Locate the cell with the specified text and output its [x, y] center coordinate. 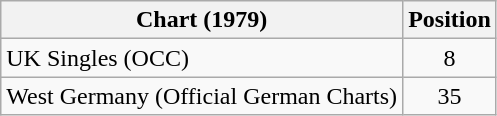
West Germany (Official German Charts) [202, 96]
Position [450, 20]
Chart (1979) [202, 20]
UK Singles (OCC) [202, 58]
8 [450, 58]
35 [450, 96]
